For the text-containing cell, return its midpoint in [x, y] coordinate format. 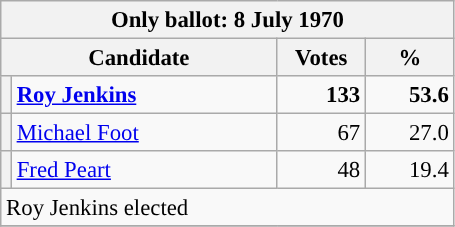
Votes [322, 58]
19.4 [410, 170]
Only ballot: 8 July 1970 [228, 20]
Roy Jenkins [144, 95]
67 [322, 133]
53.6 [410, 95]
Fred Peart [144, 170]
27.0 [410, 133]
Candidate [139, 58]
Michael Foot [144, 133]
Roy Jenkins elected [228, 208]
% [410, 58]
133 [322, 95]
48 [322, 170]
